Locate the cell with the specified text and output its [X, Y] center coordinate. 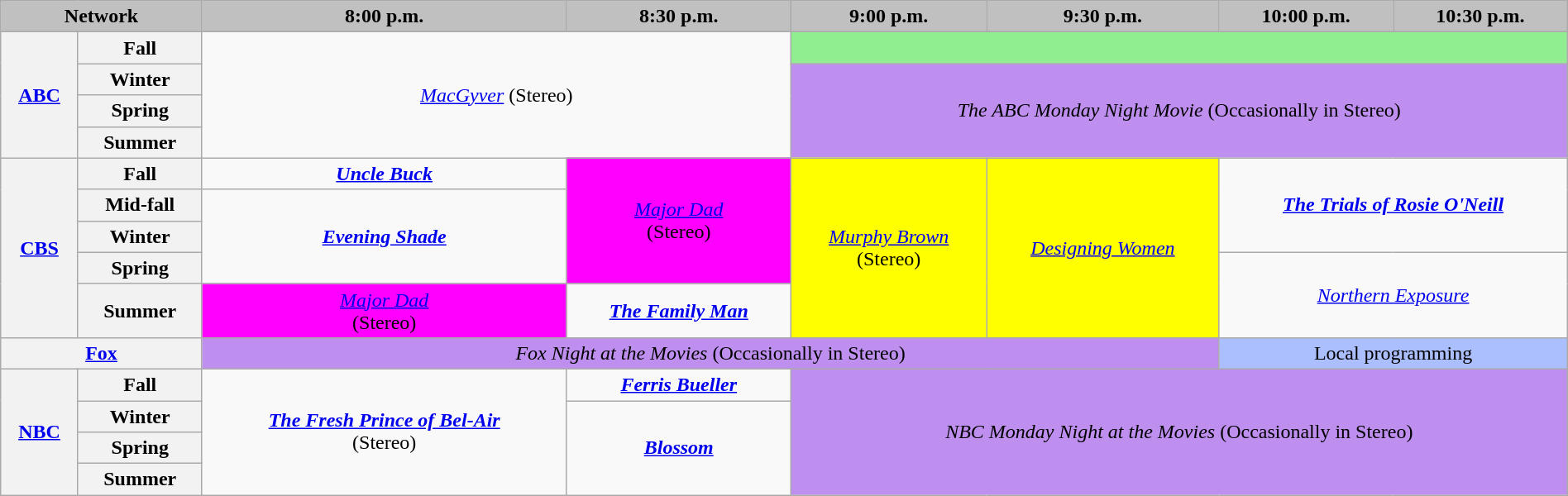
8:00 p.m. [384, 17]
Fox [102, 353]
CBS [40, 248]
Northern Exposure [1393, 294]
Evening Shade [384, 236]
9:00 p.m. [888, 17]
The ABC Monday Night Movie (Occasionally in Stereo) [1179, 111]
The Family Man [678, 311]
MacGyver (Stereo) [496, 95]
NBC Monday Night at the Movies (Occasionally in Stereo) [1179, 432]
Ferris Bueller [678, 384]
10:00 p.m. [1307, 17]
NBC [40, 432]
Mid-fall [140, 205]
Designing Women [1103, 248]
Blossom [678, 447]
Uncle Buck [384, 174]
8:30 p.m. [678, 17]
Local programming [1393, 353]
Murphy Brown(Stereo) [888, 248]
The Fresh Prince of Bel-Air(Stereo) [384, 432]
10:30 p.m. [1480, 17]
Fox Night at the Movies (Occasionally in Stereo) [710, 353]
ABC [40, 95]
The Trials of Rosie O'Neill [1393, 205]
Network [102, 17]
9:30 p.m. [1103, 17]
